Pinpoint the cell where the given text exists, returning its (X, Y) midpoint coordinate. 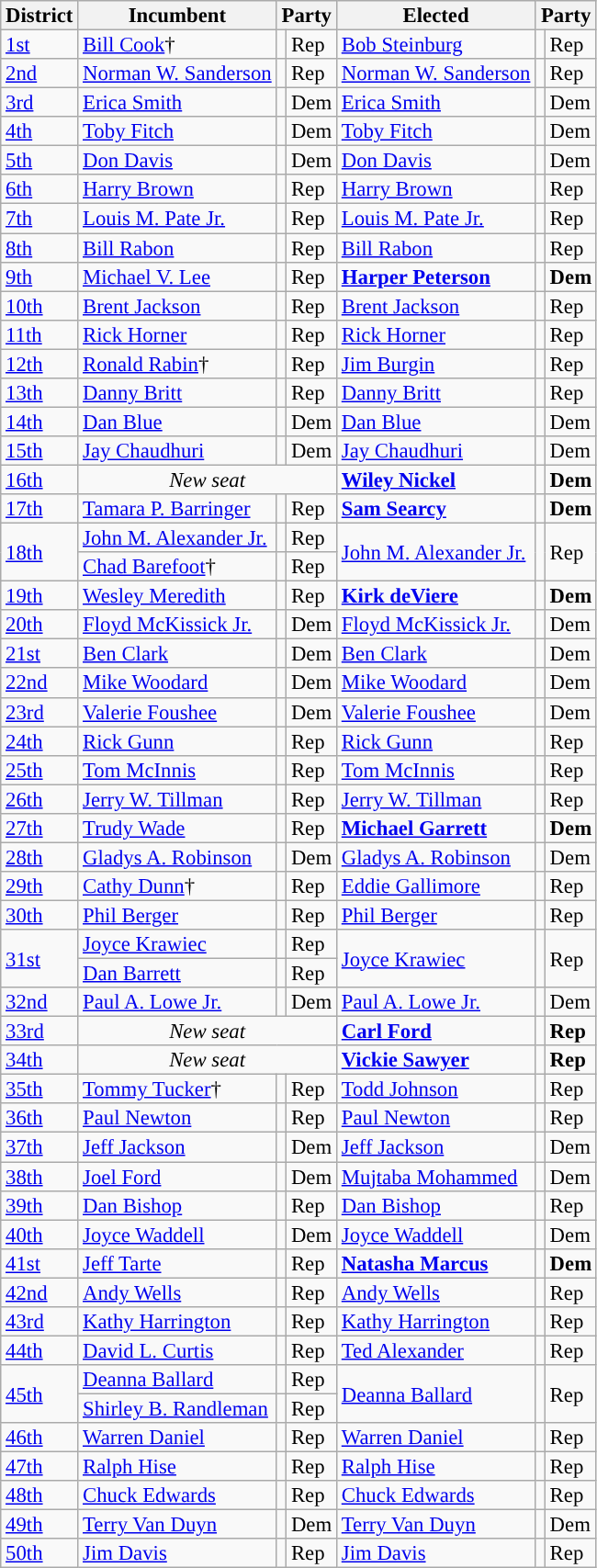
Bill Cook† (177, 45)
39th (39, 1205)
Sam Searcy (435, 509)
Eddie Gallimore (435, 886)
Joel Ford (177, 1177)
Dan Barrett (177, 974)
District (39, 16)
40th (39, 1235)
22nd (39, 683)
20th (39, 625)
8th (39, 248)
14th (39, 422)
4th (39, 131)
Mujtaba Mohammed (435, 1177)
41st (39, 1263)
Chad Barefoot† (177, 567)
Tommy Tucker† (177, 1089)
Carl Ford (435, 1032)
45th (39, 1394)
50th (39, 1553)
37th (39, 1147)
43rd (39, 1322)
Ted Alexander (435, 1350)
Ronald Rabin† (177, 364)
10th (39, 306)
9th (39, 276)
16th (39, 479)
26th (39, 799)
Vickie Sawyer (435, 1060)
19th (39, 596)
3rd (39, 103)
11th (39, 334)
24th (39, 741)
Jeff Tarte (177, 1263)
36th (39, 1119)
28th (39, 857)
Trudy Wade (177, 829)
48th (39, 1495)
30th (39, 915)
David L. Curtis (177, 1350)
Natasha Marcus (435, 1263)
Harper Peterson (435, 276)
Cathy Dunn† (177, 886)
Bob Steinburg (435, 45)
32nd (39, 1002)
29th (39, 886)
25th (39, 770)
33rd (39, 1032)
13th (39, 393)
Elected (435, 16)
Incumbent (177, 16)
Tamara P. Barringer (177, 509)
Shirley B. Randleman (177, 1408)
34th (39, 1060)
18th (39, 553)
23rd (39, 712)
15th (39, 451)
21st (39, 654)
2nd (39, 73)
17th (39, 509)
46th (39, 1438)
1st (39, 45)
Kirk deViere (435, 596)
27th (39, 829)
44th (39, 1350)
5th (39, 161)
49th (39, 1525)
Wiley Nickel (435, 479)
12th (39, 364)
31st (39, 959)
38th (39, 1177)
6th (39, 189)
Todd Johnson (435, 1089)
Michael V. Lee (177, 276)
35th (39, 1089)
47th (39, 1467)
42nd (39, 1292)
Michael Garrett (435, 829)
7th (39, 219)
Jim Burgin (435, 364)
Wesley Meredith (177, 596)
